Search for the cell housing the specified text and yield its [X, Y] center coordinate. 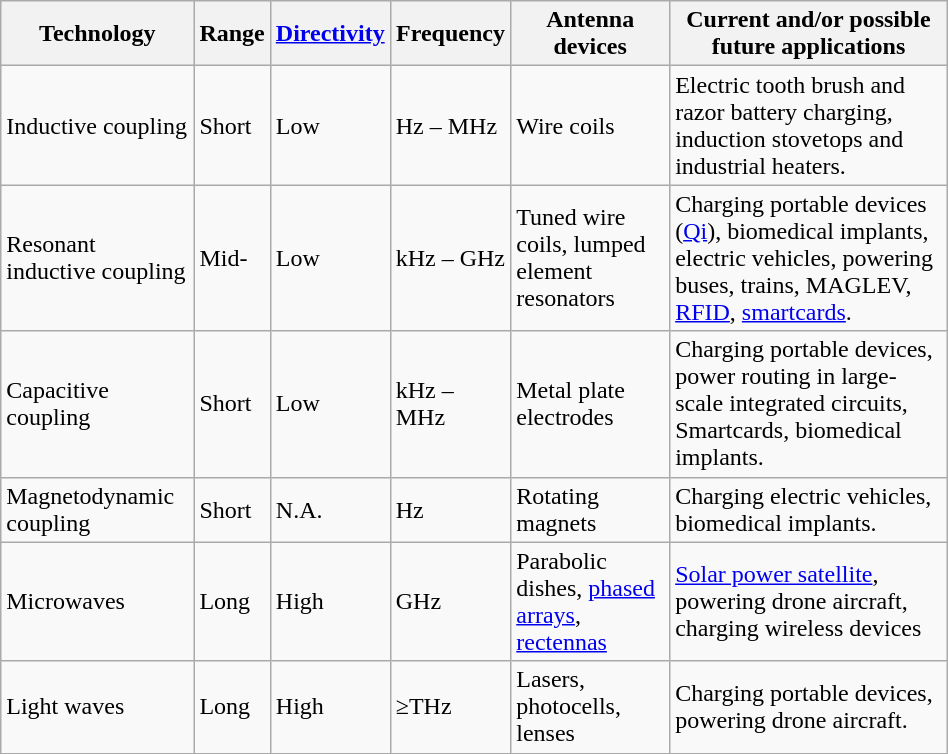
Metal plate electrodes [590, 404]
Charging portable devices, power routing in large-scale integrated circuits, Smartcards, biomedical implants. [809, 404]
Directivity [330, 34]
Charging electric vehicles, biomedical implants. [809, 510]
Parabolic dishes, phased arrays, rectennas [590, 602]
Magnetodynamic coupling [98, 510]
Charging portable devices (Qi), biomedical implants, electric vehicles, powering buses, trains, MAGLEV, RFID, smartcards. [809, 258]
kHz – GHz [450, 258]
Charging portable devices, powering drone aircraft. [809, 707]
Light waves [98, 707]
Rotating magnets [590, 510]
Frequency [450, 34]
Wire coils [590, 126]
Capacitive coupling [98, 404]
Technology [98, 34]
Antenna devices [590, 34]
Resonant inductive coupling [98, 258]
Hz [450, 510]
Electric tooth brush and razor battery charging, induction stovetops and industrial heaters. [809, 126]
N.A. [330, 510]
GHz [450, 602]
kHz – MHz [450, 404]
Lasers, photocells, lenses [590, 707]
Range [232, 34]
Inductive coupling [98, 126]
Tuned wire coils, lumped element resonators [590, 258]
Mid- [232, 258]
Solar power satellite, powering drone aircraft, charging wireless devices [809, 602]
≥THz [450, 707]
Current and/or possible future applications [809, 34]
Microwaves [98, 602]
Hz – MHz [450, 126]
